Locate the cell with the specified text and output its (X, Y) center coordinate. 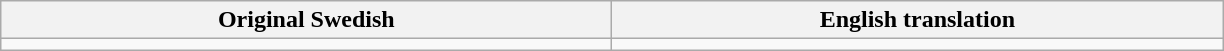
English translation (918, 20)
Original Swedish (306, 20)
